Return the (x, y) coordinate for the center point of the cell that contains the specified text.  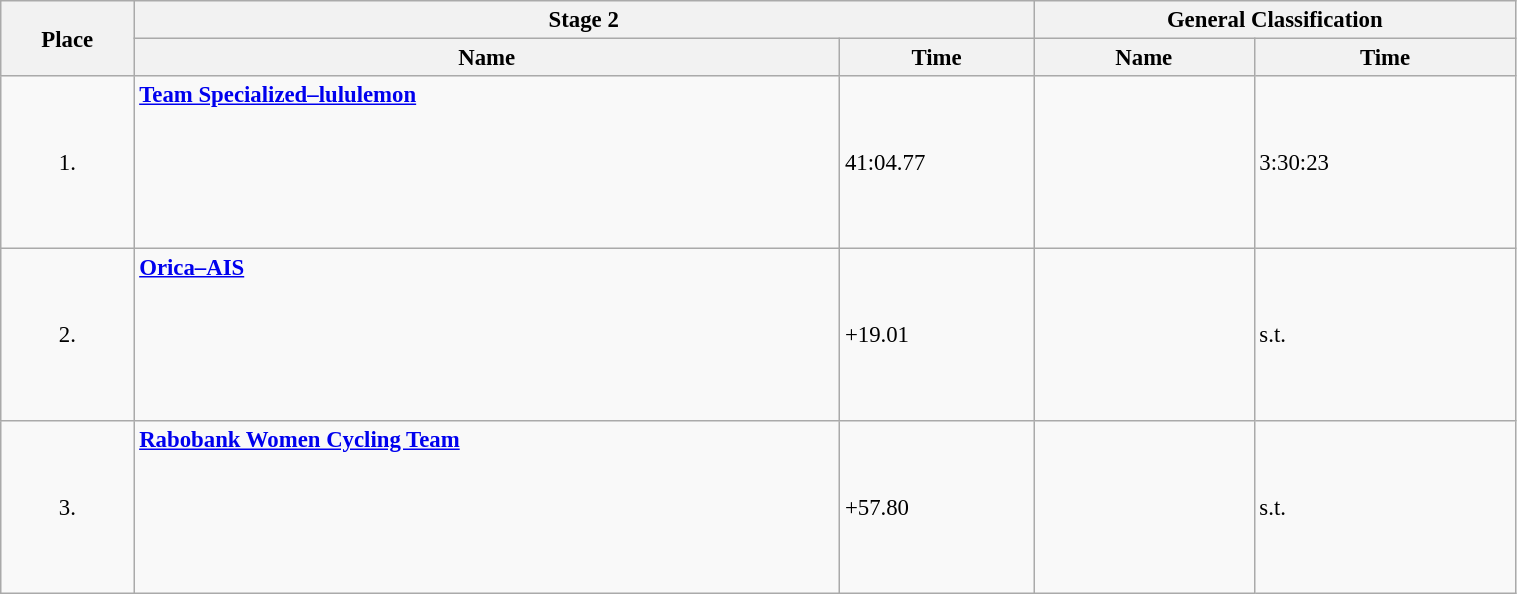
General Classification (1276, 20)
Team Specialized–lululemon (487, 162)
3. (68, 508)
+57.80 (937, 508)
Stage 2 (584, 20)
+19.01 (937, 336)
Place (68, 38)
3:30:23 (1385, 162)
1. (68, 162)
41:04.77 (937, 162)
2. (68, 336)
Rabobank Women Cycling Team (487, 508)
Orica–AIS (487, 336)
